Find where the given text appears and provide that cell's center as (X, Y) coordinate. 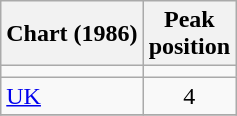
4 (189, 96)
Chart (1986) (72, 34)
Peakposition (189, 34)
UK (72, 96)
